Provide the (x, y) coordinate of the cell's center where the given text is located.  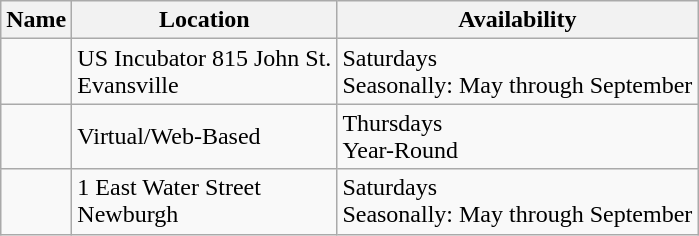
US Incubator 815 John St.Evansville (204, 72)
1 East Water StreetNewburgh (204, 202)
ThursdaysYear-Round (518, 136)
Virtual/Web-Based (204, 136)
Location (204, 20)
Availability (518, 20)
Name (36, 20)
